From the cell containing the given text, extract its center point as (X, Y) coordinate. 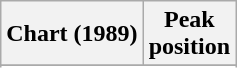
Chart (1989) (72, 34)
Peakposition (189, 34)
